Return (X, Y) of the center of cell containing provided text 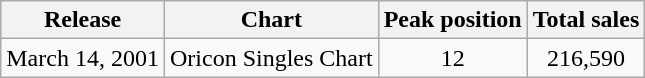
Peak position (452, 20)
Chart (271, 20)
March 14, 2001 (83, 58)
216,590 (586, 58)
Release (83, 20)
Oricon Singles Chart (271, 58)
Total sales (586, 20)
12 (452, 58)
